Output the (x, y) coordinate of the center of the cell containing the given text.  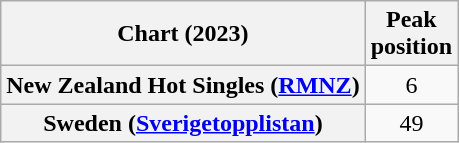
49 (411, 123)
Sweden (Sverigetopplistan) (183, 123)
New Zealand Hot Singles (RMNZ) (183, 85)
Chart (2023) (183, 34)
Peakposition (411, 34)
6 (411, 85)
